Return (x, y) of the center of cell containing provided text 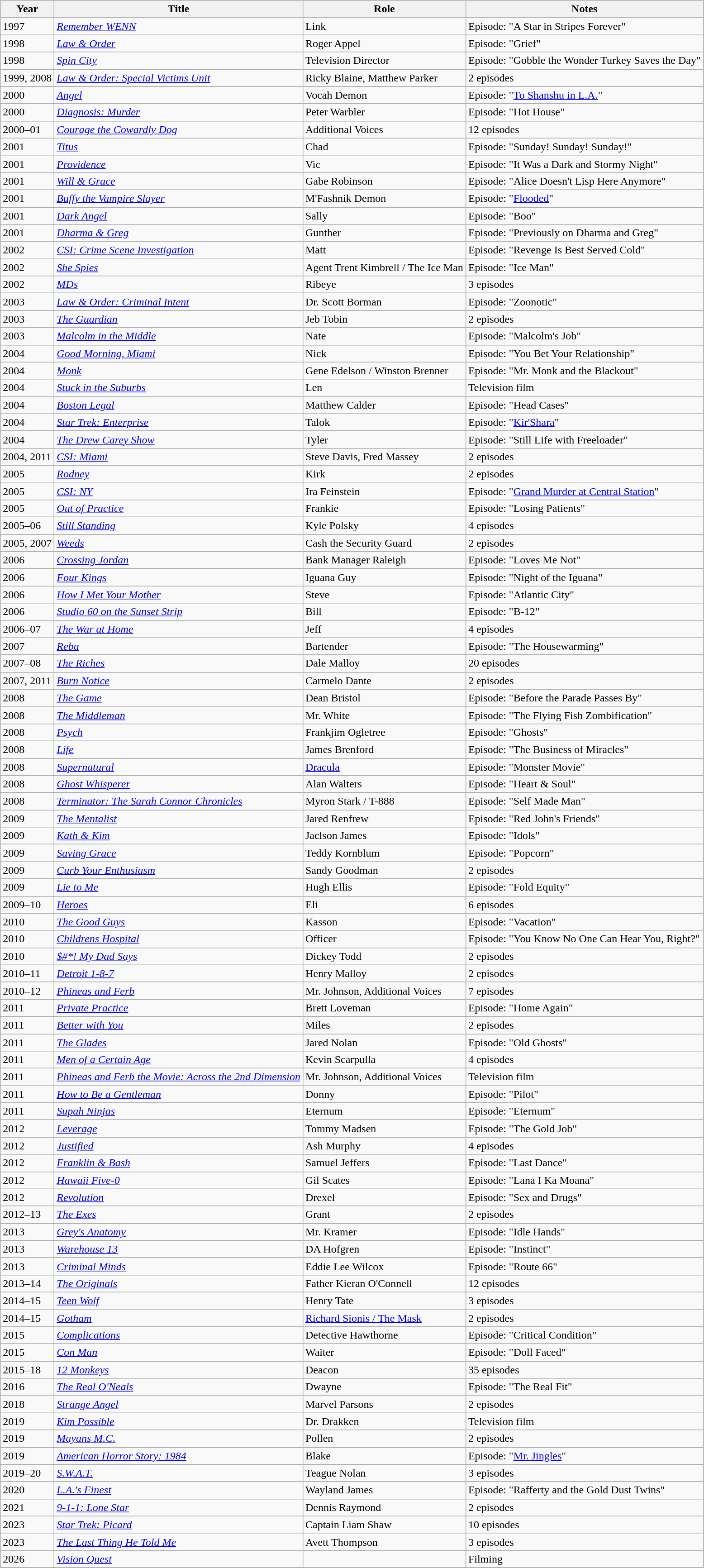
Law & Order (179, 43)
Frankie (384, 509)
Jeb Tobin (384, 319)
2004, 2011 (27, 457)
The Originals (179, 1283)
Pollen (384, 1439)
Boston Legal (179, 405)
35 episodes (585, 1370)
Con Man (179, 1353)
Kath & Kim (179, 836)
Father Kieran O'Connell (384, 1283)
Teague Nolan (384, 1473)
Tommy Madsen (384, 1129)
12 Monkeys (179, 1370)
Still Standing (179, 526)
Henry Malloy (384, 973)
Providence (179, 164)
Episode: "Sex and Drugs" (585, 1197)
Episode: "Alice Doesn't Lisp Here Anymore" (585, 181)
1999, 2008 (27, 78)
Episode: "Home Again" (585, 1008)
2013–14 (27, 1283)
2015–18 (27, 1370)
Episode: "Before the Parade Passes By" (585, 698)
Detective Hawthorne (384, 1335)
Episode: "Malcolm's Job" (585, 336)
Men of a Certain Age (179, 1060)
Myron Stark / T-888 (384, 801)
MDs (179, 285)
Episode: "Self Made Man" (585, 801)
Burn Notice (179, 681)
2016 (27, 1387)
Grant (384, 1215)
Monk (179, 371)
Four Kings (179, 577)
Episode: "The Housewarming" (585, 646)
The Exes (179, 1215)
Weeds (179, 543)
Blake (384, 1456)
Terminator: The Sarah Connor Chronicles (179, 801)
2020 (27, 1490)
Revolution (179, 1197)
Dale Malloy (384, 663)
Gunther (384, 233)
7 episodes (585, 991)
Teddy Kornblum (384, 853)
Complications (179, 1335)
Justified (179, 1146)
Jared Renfrew (384, 819)
Episode: "The Gold Job" (585, 1129)
Vision Quest (179, 1559)
The Glades (179, 1042)
Episode: "It Was a Dark and Stormy Night" (585, 164)
Bill (384, 612)
Teen Wolf (179, 1301)
Role (384, 9)
Episode: "Losing Patients" (585, 509)
Law & Order: Criminal Intent (179, 302)
How to Be a Gentleman (179, 1094)
Will & Grace (179, 181)
Steve (384, 595)
Donny (384, 1094)
2009–10 (27, 905)
Malcolm in the Middle (179, 336)
Dark Angel (179, 216)
2012–13 (27, 1215)
Episode: "Lana I Ka Moana" (585, 1180)
The Good Guys (179, 922)
Agent Trent Kimbrell / The Ice Man (384, 267)
Mayans M.C. (179, 1439)
Episode: "Doll Faced" (585, 1353)
Sally (384, 216)
Episode: "Grief" (585, 43)
2019–20 (27, 1473)
Episode: "Pilot" (585, 1094)
Episode: "Eternum" (585, 1111)
M'Fashnik Demon (384, 198)
Link (384, 26)
Rodney (179, 474)
Kirk (384, 474)
DA Hofgren (384, 1249)
Television Director (384, 61)
Angel (179, 95)
Curb Your Enthusiasm (179, 870)
The Drew Carey Show (179, 439)
Samuel Jeffers (384, 1163)
Supernatural (179, 767)
Episode: "Still Life with Freeloader" (585, 439)
Additional Voices (384, 129)
Buffy the Vampire Slayer (179, 198)
L.A.'s Finest (179, 1490)
Episode: "A Star in Stripes Forever" (585, 26)
Episode: "Mr. Jingles" (585, 1456)
Lie to Me (179, 887)
Episode: "You Bet Your Relationship" (585, 353)
Episode: "The Real Fit" (585, 1387)
How I Met Your Mother (179, 595)
Saving Grace (179, 853)
Reba (179, 646)
Episode: "Hot House" (585, 112)
Episode: "Mr. Monk and the Blackout" (585, 371)
The War at Home (179, 629)
The Real O'Neals (179, 1387)
The Guardian (179, 319)
Steve Davis, Fred Massey (384, 457)
Jared Nolan (384, 1042)
Episode: "Revenge Is Best Served Cold" (585, 250)
Dracula (384, 767)
Iguana Guy (384, 577)
The Last Thing He Told Me (179, 1542)
Tyler (384, 439)
Mr. White (384, 715)
Officer (384, 939)
Dickey Todd (384, 956)
Psych (179, 732)
Dharma & Greg (179, 233)
Episode: "Monster Movie" (585, 767)
Episode: "Idle Hands" (585, 1232)
Episode: "Idols" (585, 836)
Stuck in the Suburbs (179, 388)
Episode: "Rafferty and the Gold Dust Twins" (585, 1490)
Episode: "Kir'Shara" (585, 422)
Episode: "Fold Equity" (585, 887)
Nate (384, 336)
Episode: "The Flying Fish Zombification" (585, 715)
2005, 2007 (27, 543)
Bank Manager Raleigh (384, 560)
Henry Tate (384, 1301)
Good Morning, Miami (179, 353)
Hawaii Five-0 (179, 1180)
Sandy Goodman (384, 870)
Kasson (384, 922)
The Game (179, 698)
The Middleman (179, 715)
Episode: "Ice Man" (585, 267)
Ira Feinstein (384, 491)
Episode: "Night of the Iguana" (585, 577)
Episode: "Ghosts" (585, 732)
Waiter (384, 1353)
Diagnosis: Murder (179, 112)
Kyle Polsky (384, 526)
Star Trek: Picard (179, 1525)
She Spies (179, 267)
Episode: "Route 66" (585, 1266)
Episode: "Grand Murder at Central Station" (585, 491)
Courage the Cowardly Dog (179, 129)
Filming (585, 1559)
Avett Thompson (384, 1542)
Gil Scates (384, 1180)
Vocah Demon (384, 95)
Episode: "Boo" (585, 216)
Episode: "Old Ghosts" (585, 1042)
Jaclson James (384, 836)
Brett Loveman (384, 1008)
2005–06 (27, 526)
Franklin & Bash (179, 1163)
Episode: "Head Cases" (585, 405)
Heroes (179, 905)
The Riches (179, 663)
Year (27, 9)
Detroit 1-8-7 (179, 973)
Richard Sionis / The Mask (384, 1318)
Jeff (384, 629)
Supah Ninjas (179, 1111)
Frankjim Ogletree (384, 732)
2021 (27, 1507)
Eternum (384, 1111)
Episode: "Sunday! Sunday! Sunday!" (585, 147)
9-1-1: Lone Star (179, 1507)
Dean Bristol (384, 698)
Episode: "Gobble the Wonder Turkey Saves the Day" (585, 61)
Better with You (179, 1025)
Wayland James (384, 1490)
2007, 2011 (27, 681)
Notes (585, 9)
Deacon (384, 1370)
Matthew Calder (384, 405)
Grey's Anatomy (179, 1232)
Episode: "Critical Condition" (585, 1335)
Gabe Robinson (384, 181)
Captain Liam Shaw (384, 1525)
Ash Murphy (384, 1146)
Hugh Ellis (384, 887)
Private Practice (179, 1008)
American Horror Story: 1984 (179, 1456)
Episode: "B-12" (585, 612)
Episode: "Previously on Dharma and Greg" (585, 233)
1997 (27, 26)
CSI: Miami (179, 457)
Life (179, 749)
Eddie Lee Wilcox (384, 1266)
Out of Practice (179, 509)
2018 (27, 1404)
Episode: "To Shanshu in L.A." (585, 95)
Episode: "The Business of Miracles" (585, 749)
Strange Angel (179, 1404)
Episode: "Vacation" (585, 922)
Star Trek: Enterprise (179, 422)
Marvel Parsons (384, 1404)
Criminal Minds (179, 1266)
Episode: "Loves Me Not" (585, 560)
Len (384, 388)
Episode: "Red John's Friends" (585, 819)
Ribeye (384, 285)
Dennis Raymond (384, 1507)
Childrens Hospital (179, 939)
Miles (384, 1025)
2010–11 (27, 973)
Episode: "Zoonotic" (585, 302)
Ricky Blaine, Matthew Parker (384, 78)
Warehouse 13 (179, 1249)
Drexel (384, 1197)
Mr. Kramer (384, 1232)
Spin City (179, 61)
Episode: "Heart & Soul" (585, 784)
The Mentalist (179, 819)
Phineas and Ferb (179, 991)
Phineas and Ferb the Movie: Across the 2nd Dimension (179, 1077)
Episode: "Flooded" (585, 198)
2000–01 (27, 129)
2007 (27, 646)
Cash the Security Guard (384, 543)
Chad (384, 147)
Kim Possible (179, 1421)
Dr. Scott Borman (384, 302)
Studio 60 on the Sunset Strip (179, 612)
Nick (384, 353)
10 episodes (585, 1525)
2026 (27, 1559)
Dr. Drakken (384, 1421)
Episode: "You Know No One Can Hear You, Right?" (585, 939)
Kevin Scarpulla (384, 1060)
Gene Edelson / Winston Brenner (384, 371)
Roger Appel (384, 43)
Dwayne (384, 1387)
2007–08 (27, 663)
Matt (384, 250)
Eli (384, 905)
Episode: "Atlantic City" (585, 595)
2006–07 (27, 629)
Title (179, 9)
Peter Warbler (384, 112)
Episode: "Last Dance" (585, 1163)
CSI: NY (179, 491)
Remember WENN (179, 26)
Episode: "Popcorn" (585, 853)
$#*! My Dad Says (179, 956)
2010–12 (27, 991)
Talok (384, 422)
Crossing Jordan (179, 560)
Gotham (179, 1318)
Episode: "Instinct" (585, 1249)
20 episodes (585, 663)
James Brenford (384, 749)
CSI: Crime Scene Investigation (179, 250)
Law & Order: Special Victims Unit (179, 78)
Bartender (384, 646)
Leverage (179, 1129)
Ghost Whisperer (179, 784)
Carmelo Dante (384, 681)
S.W.A.T. (179, 1473)
6 episodes (585, 905)
Vic (384, 164)
Alan Walters (384, 784)
Titus (179, 147)
